Pinpoint the cell where the given text exists, returning its [X, Y] midpoint coordinate. 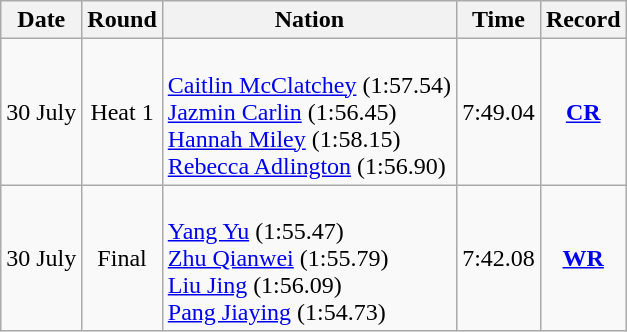
Yang Yu (1:55.47) Zhu Qianwei (1:55.79) Liu Jing (1:56.09) Pang Jiaying (1:54.73) [309, 258]
Date [42, 20]
Time [499, 20]
Final [122, 258]
CR [583, 112]
Round [122, 20]
WR [583, 258]
Heat 1 [122, 112]
7:42.08 [499, 258]
Nation [309, 20]
Caitlin McClatchey (1:57.54) Jazmin Carlin (1:56.45) Hannah Miley (1:58.15) Rebecca Adlington (1:56.90) [309, 112]
7:49.04 [499, 112]
Record [583, 20]
